Determine the (X, Y) coordinate at the center of the cell enclosing the given text.  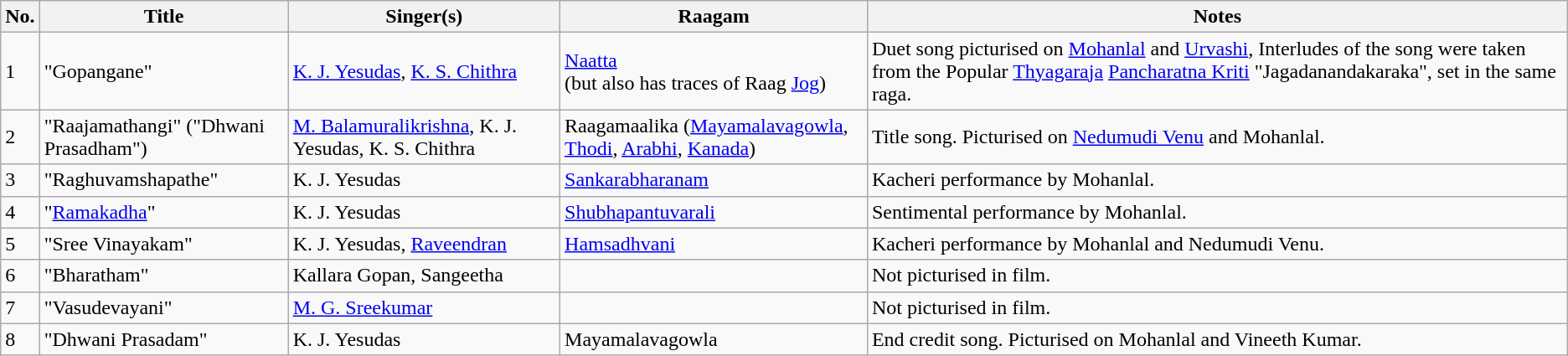
8 (20, 339)
4 (20, 212)
Title song. Picturised on Nedumudi Venu and Mohanlal. (1217, 137)
Naatta(but also has traces of Raag Jog) (714, 71)
7 (20, 307)
Sankarabharanam (714, 180)
Singer(s) (424, 17)
Title (164, 17)
K. J. Yesudas, Raveendran (424, 244)
Sentimental performance by Mohanlal. (1217, 212)
End credit song. Picturised on Mohanlal and Vineeth Kumar. (1217, 339)
Hamsadhvani (714, 244)
No. (20, 17)
Kacheri performance by Mohanlal and Nedumudi Venu. (1217, 244)
2 (20, 137)
Kallara Gopan, Sangeetha (424, 276)
"Gopangane" (164, 71)
Notes (1217, 17)
Raagamaalika (Mayamalavagowla, Thodi, Arabhi, Kanada) (714, 137)
M. Balamuralikrishna, K. J. Yesudas, K. S. Chithra (424, 137)
Mayamalavagowla (714, 339)
"Vasudevayani" (164, 307)
"Raghuvamshapathe" (164, 180)
"Sree Vinayakam" (164, 244)
3 (20, 180)
"Ramakadha" (164, 212)
M. G. Sreekumar (424, 307)
Shubhapantuvarali (714, 212)
6 (20, 276)
K. J. Yesudas, K. S. Chithra (424, 71)
"Dhwani Prasadam" (164, 339)
"Bharatham" (164, 276)
1 (20, 71)
"Raajamathangi" ("Dhwani Prasadham") (164, 137)
Kacheri performance by Mohanlal. (1217, 180)
Raagam (714, 17)
5 (20, 244)
